Identify which cell holds the provided text, then report its [X, Y] central coordinate. 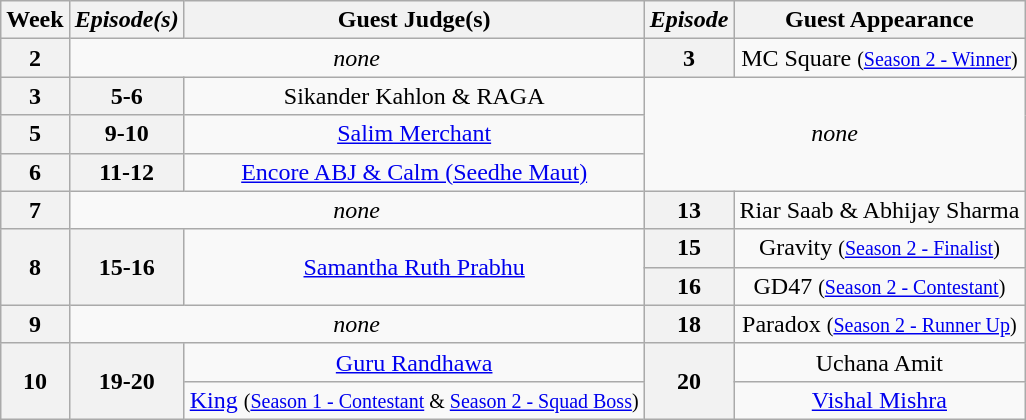
Paradox (Season 2 - Runner Up) [880, 324]
MC Square (Season 2 - Winner) [880, 58]
Gravity (Season 2 - Finalist) [880, 248]
15 [689, 248]
10 [35, 381]
GD47 (Season 2 - Contestant) [880, 286]
8 [35, 267]
16 [689, 286]
9 [35, 324]
Episode [689, 20]
Guest Judge(s) [414, 20]
Uchana Amit [880, 362]
Salim Merchant [414, 134]
11-12 [126, 172]
Guest Appearance [880, 20]
Guru Randhawa [414, 362]
5-6 [126, 96]
Sikander Kahlon & RAGA [414, 96]
20 [689, 381]
Samantha Ruth Prabhu [414, 267]
2 [35, 58]
Encore ABJ & Calm (Seedhe Maut) [414, 172]
6 [35, 172]
Week [35, 20]
7 [35, 210]
19-20 [126, 381]
Episode(s) [126, 20]
King (Season 1 - Contestant & Season 2 - Squad Boss) [414, 400]
15-16 [126, 267]
Vishal Mishra [880, 400]
18 [689, 324]
5 [35, 134]
Riar Saab & Abhijay Sharma [880, 210]
13 [689, 210]
9-10 [126, 134]
